From the cell containing the given text, extract its center point as (X, Y) coordinate. 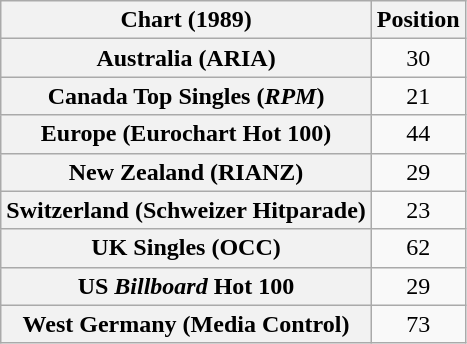
Europe (Eurochart Hot 100) (186, 134)
62 (418, 248)
Canada Top Singles (RPM) (186, 96)
23 (418, 210)
Chart (1989) (186, 20)
44 (418, 134)
Position (418, 20)
Switzerland (Schweizer Hitparade) (186, 210)
Australia (ARIA) (186, 58)
West Germany (Media Control) (186, 324)
21 (418, 96)
UK Singles (OCC) (186, 248)
New Zealand (RIANZ) (186, 172)
US Billboard Hot 100 (186, 286)
73 (418, 324)
30 (418, 58)
